Pinpoint the cell where the given text exists, returning its [X, Y] midpoint coordinate. 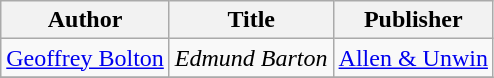
Geoffrey Bolton [86, 58]
Author [86, 20]
Edmund Barton [251, 58]
Title [251, 20]
Publisher [413, 20]
Allen & Unwin [413, 58]
